Detect which cell encompasses the target text, then output its (x, y) center coordinate. 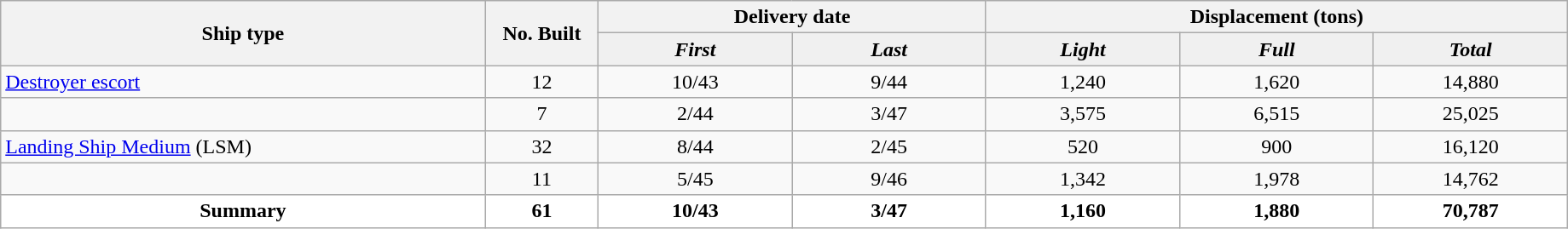
14,880 (1470, 82)
6,515 (1277, 114)
No. Built (542, 33)
Summary (243, 211)
Landing Ship Medium (LSM) (243, 146)
2/44 (696, 114)
9/46 (888, 179)
11 (542, 179)
Displacement (tons) (1276, 17)
Total (1470, 49)
900 (1277, 146)
1,342 (1083, 179)
Ship type (243, 33)
25,025 (1470, 114)
3,575 (1083, 114)
1,880 (1277, 211)
12 (542, 82)
Light (1083, 49)
2/45 (888, 146)
Delivery date (793, 17)
9/44 (888, 82)
61 (542, 211)
32 (542, 146)
14,762 (1470, 179)
Full (1277, 49)
5/45 (696, 179)
Destroyer escort (243, 82)
1,978 (1277, 179)
1,160 (1083, 211)
70,787 (1470, 211)
520 (1083, 146)
8/44 (696, 146)
7 (542, 114)
Last (888, 49)
1,620 (1277, 82)
1,240 (1083, 82)
First (696, 49)
16,120 (1470, 146)
